Return (X, Y) of the center of cell containing provided text 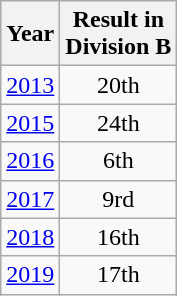
2013 (30, 85)
Result inDivision B (118, 34)
2018 (30, 237)
2016 (30, 161)
6th (118, 161)
2019 (30, 275)
9rd (118, 199)
20th (118, 85)
2015 (30, 123)
Year (30, 34)
16th (118, 237)
2017 (30, 199)
17th (118, 275)
24th (118, 123)
